For the text-containing cell, return its midpoint in [x, y] coordinate format. 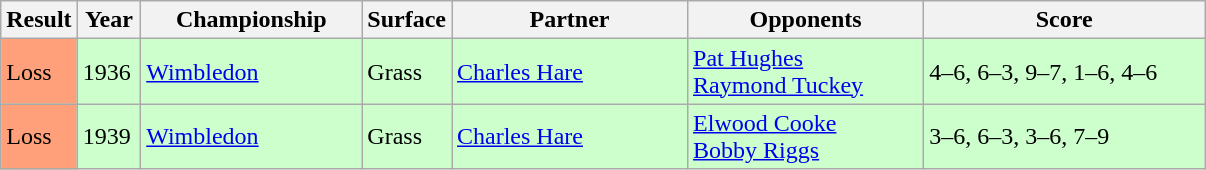
4–6, 6–3, 9–7, 1–6, 4–6 [1064, 72]
Year [109, 20]
3–6, 6–3, 3–6, 7–9 [1064, 136]
Score [1064, 20]
Surface [407, 20]
1939 [109, 136]
Elwood Cooke Bobby Riggs [806, 136]
1936 [109, 72]
Pat Hughes Raymond Tuckey [806, 72]
Result [39, 20]
Championship [252, 20]
Partner [570, 20]
Opponents [806, 20]
